Extract the [x, y] coordinate from the center of the cell holding the provided text.  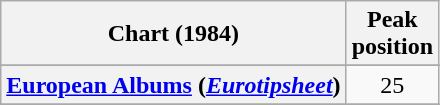
Chart (1984) [174, 34]
European Albums (Eurotipsheet) [174, 85]
25 [392, 85]
Peakposition [392, 34]
